Detect which cell encompasses the target text, then output its [x, y] center coordinate. 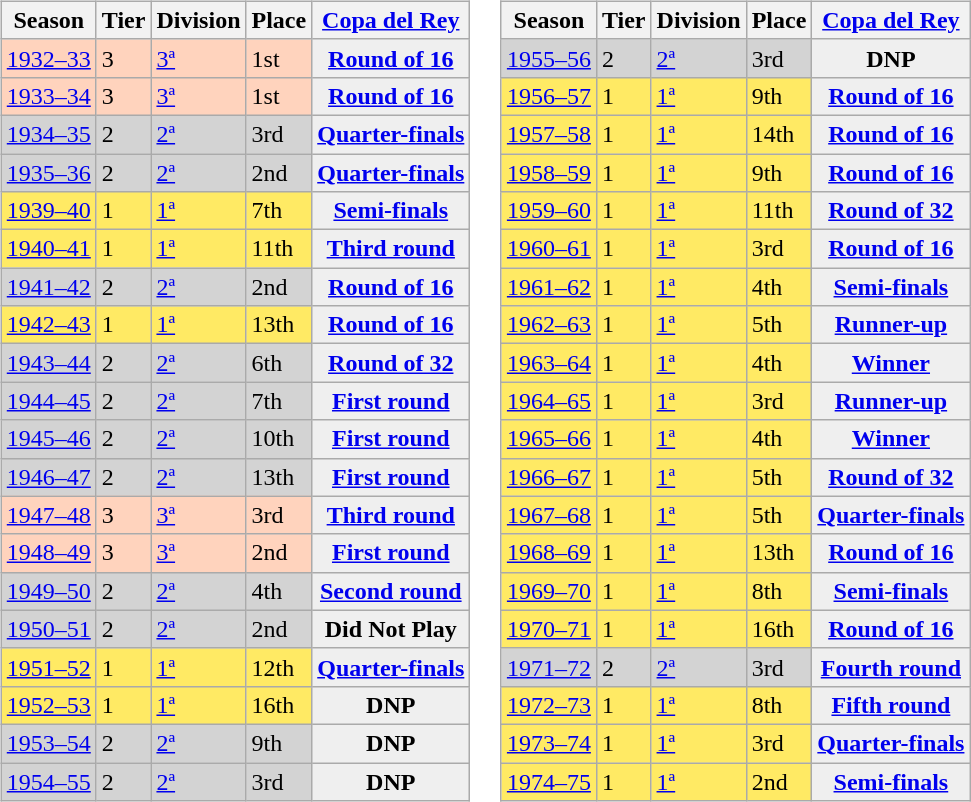
1934–35 [48, 134]
1957–58 [548, 134]
1944–45 [48, 401]
1943–44 [48, 363]
1970–71 [548, 629]
1948–49 [48, 553]
Did Not Play [391, 629]
1968–69 [548, 553]
1949–50 [48, 591]
Fourth round [891, 667]
1961–62 [548, 287]
1972–73 [548, 705]
1935–36 [48, 173]
1969–70 [548, 591]
1955–56 [548, 58]
1956–57 [548, 96]
1939–40 [48, 211]
1954–55 [48, 781]
1932–33 [48, 58]
1946–47 [48, 477]
1965–66 [548, 439]
1967–68 [548, 515]
1963–64 [548, 363]
Fifth round [891, 705]
1973–74 [548, 743]
1952–53 [48, 705]
1959–60 [548, 211]
1960–61 [548, 249]
12th [279, 667]
1966–67 [548, 477]
1940–41 [48, 249]
1941–42 [48, 287]
1974–75 [548, 781]
Second round [391, 591]
1964–65 [548, 401]
10th [279, 439]
1951–52 [48, 667]
1942–43 [48, 325]
1971–72 [548, 667]
1958–59 [548, 173]
14th [779, 134]
1945–46 [48, 439]
1953–54 [48, 743]
1947–48 [48, 515]
1962–63 [548, 325]
1950–51 [48, 629]
1933–34 [48, 96]
6th [279, 363]
